Determine the (X, Y) coordinate at the center of the cell enclosing the given text.  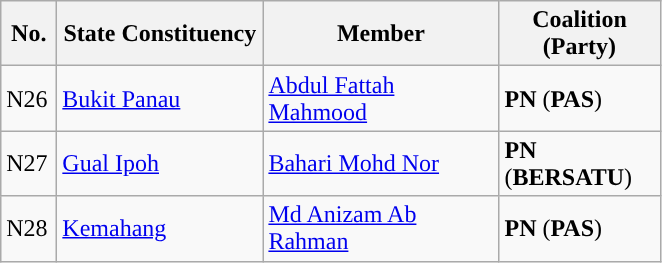
Abdul Fattah Mahmood (381, 98)
Bahari Mohd Nor (381, 164)
Md Anizam Ab Rahman (381, 228)
Kemahang (160, 228)
PN (BERSATU) (580, 164)
Coalition (Party) (580, 34)
State Constituency (160, 34)
No. (29, 34)
Member (381, 34)
Bukit Panau (160, 98)
N26 (29, 98)
N28 (29, 228)
Gual Ipoh (160, 164)
N27 (29, 164)
